Extract the [X, Y] coordinate from the center of the cell holding the provided text.  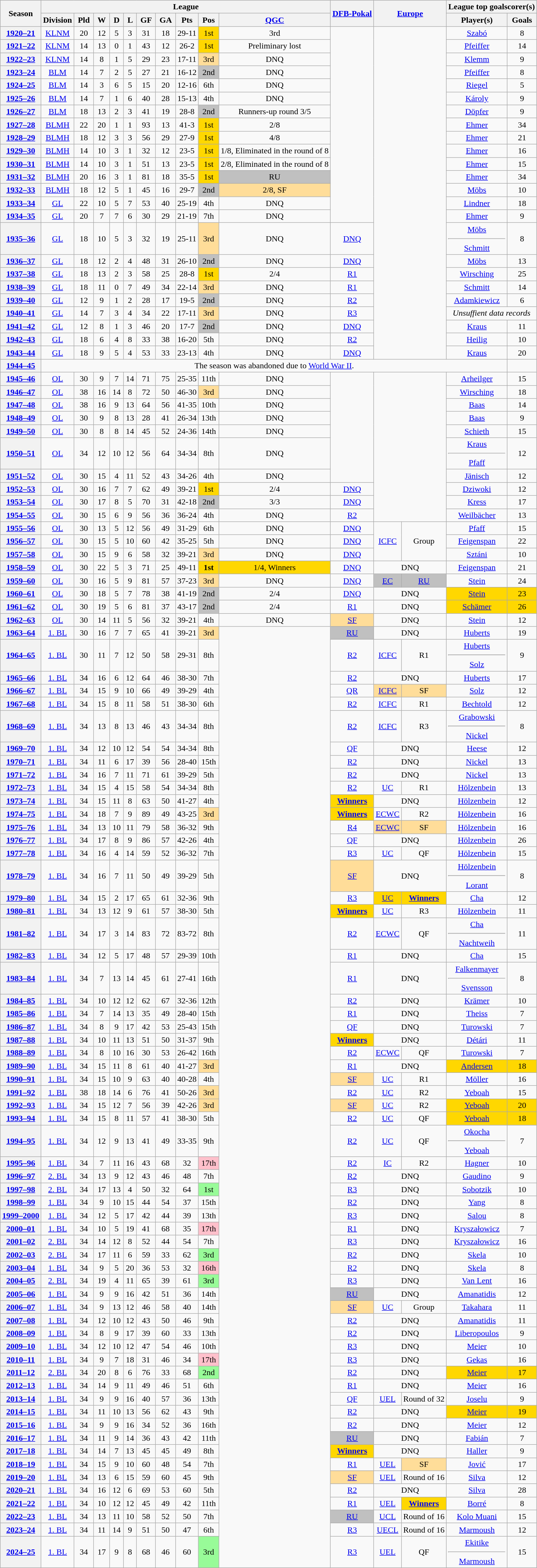
GrabowskiNickel [477, 726]
L [130, 20]
2016–17 [21, 1438]
League [186, 7]
1943–44 [21, 352]
MöbsSchmitt [477, 239]
1971–72 [21, 775]
1942–43 [21, 339]
Player(s) [477, 20]
1991–92 [21, 1092]
41-19 [187, 594]
1932–33 [21, 190]
26-2 [187, 46]
2024–25 [21, 1552]
1966–67 [21, 691]
2009–10 [21, 1346]
19-5 [187, 300]
Jović [477, 1464]
34-26 [187, 476]
1972–73 [21, 788]
FalkenmayerSvensson [477, 978]
17-7 [187, 326]
1962–63 [21, 620]
1957–58 [21, 554]
2003–04 [21, 1268]
83-72 [187, 934]
25-19 [187, 203]
Pfaff [477, 528]
Fabián [477, 1438]
27-9 [187, 138]
24 [522, 580]
2001–02 [21, 1242]
Round of 32 [424, 1399]
Heilig [477, 339]
1930–31 [21, 164]
Döpfer [477, 111]
1956–57 [21, 541]
1945–46 [21, 379]
OkochaYeboah [477, 1141]
Weilbächer [477, 515]
2002–03 [21, 1255]
R4 [352, 827]
Lindner [477, 203]
33-35 [187, 1141]
1961–62 [21, 607]
2022–23 [21, 1516]
1968–69 [21, 726]
41-35 [187, 405]
1949–50 [21, 431]
43-17 [187, 607]
Season [21, 13]
93 [146, 124]
Bechtold [477, 704]
1940–41 [21, 313]
2014–15 [21, 1412]
1941–42 [21, 326]
Borré [477, 1503]
50-26 [187, 1092]
1973–74 [21, 801]
Heese [477, 749]
29-11 [187, 33]
Schmitt [477, 287]
1925–26 [21, 98]
Unsuffient data records [492, 313]
89 [146, 814]
1984–85 [21, 1001]
12-16 [187, 85]
46-30 [187, 392]
Europe [410, 13]
Andersen [477, 1066]
Solz [477, 691]
Joselu [477, 1399]
1938–39 [21, 287]
1992–93 [21, 1105]
1988–89 [21, 1053]
35-25 [187, 541]
QR [352, 691]
1997–98 [21, 1189]
QGC [274, 20]
2/8, Eliminated in the round of 8 [274, 164]
2011–12 [21, 1373]
Division [58, 20]
36-24 [187, 515]
25-11 [187, 239]
1953–54 [21, 502]
Van Lent [477, 1281]
1974–75 [21, 814]
Adamkiewicz [477, 300]
3/3 [274, 502]
UCL [387, 1516]
1985–86 [21, 1014]
Hagner [477, 1163]
1951–52 [21, 476]
HölzenbeinLorant [477, 875]
Yang [477, 1202]
Riegel [477, 85]
78 [146, 594]
Krämer [477, 1001]
1963–64 [21, 633]
Schämer [477, 607]
Sztáni [477, 554]
69 [146, 1490]
Dziwoki [477, 489]
37-23 [187, 580]
1993–94 [21, 1118]
1996–97 [21, 1176]
1958–59 [21, 567]
League top goalscorer(s) [492, 7]
Liberopoulos [477, 1333]
21-19 [187, 216]
2000–01 [21, 1229]
2023–24 [21, 1529]
70 [146, 502]
Gekas [477, 1359]
DFB-Pokal [352, 13]
1989–90 [21, 1066]
1927–28 [21, 124]
Salou [477, 1216]
29-31 [187, 655]
GF [146, 20]
2010–11 [21, 1359]
16-20 [187, 339]
1981–82 [21, 934]
25-43 [187, 1027]
Runners-up round 3/5 [274, 111]
2008–09 [21, 1333]
Goals [522, 20]
1935–36 [21, 239]
26-34 [187, 418]
1928–29 [21, 138]
1920–21 [21, 33]
Möller [477, 1079]
GA [166, 20]
2004–05 [21, 1281]
1994–95 [21, 1141]
2020–21 [21, 1490]
67 [166, 1001]
1959–60 [21, 580]
KrausPfaff [477, 454]
1986–87 [21, 1027]
Kress [477, 502]
Arheilger [477, 379]
1982–83 [21, 956]
43-25 [187, 814]
1944–45 [21, 366]
2/8 [274, 124]
D [117, 20]
Szabó [477, 33]
1926–27 [21, 111]
1924–25 [21, 85]
Pts [187, 20]
2012–13 [21, 1386]
12th [208, 1001]
2013–14 [21, 1399]
26-10 [187, 261]
1983–84 [21, 978]
1939–40 [21, 300]
4/8 [274, 138]
49-11 [187, 567]
22-14 [187, 287]
75 [166, 379]
1937–38 [21, 274]
1995–96 [21, 1163]
25-35 [187, 379]
Détári [477, 1040]
1969–70 [21, 749]
Pld [84, 20]
29-39 [187, 956]
1946–47 [21, 392]
40-28 [187, 1079]
Preliminary lost [274, 46]
EkitikeMarmoush [477, 1552]
79 [146, 827]
1923–24 [21, 72]
Gaudino [477, 1176]
EC [387, 580]
2005–06 [21, 1294]
35-5 [187, 177]
1978–79 [21, 875]
UECL [387, 1529]
27 [146, 72]
2021–22 [21, 1503]
15-13 [187, 98]
1947–48 [21, 405]
1/8, Eliminated in the round of 8 [274, 151]
1964–65 [21, 655]
2006–07 [21, 1307]
2017–18 [21, 1451]
1960–61 [21, 594]
24-36 [187, 431]
1922–23 [21, 59]
1979–80 [21, 898]
Marmoush [477, 1529]
1976–77 [21, 840]
1967–68 [21, 704]
The season was abandoned due to World War II. [274, 366]
1/4, Winners [274, 567]
1999–2000 [21, 1216]
IC [387, 1163]
26-42 [187, 1053]
16-12 [187, 72]
2019–20 [21, 1477]
1998–99 [21, 1202]
2015–16 [21, 1425]
1934–35 [21, 216]
Klemm [477, 59]
1990–91 [21, 1079]
1955–56 [21, 528]
31-29 [187, 528]
27-41 [187, 978]
83 [146, 934]
1952–53 [21, 489]
1929–30 [21, 151]
1931–32 [21, 177]
1965–66 [21, 678]
2018–19 [21, 1464]
42-18 [187, 502]
Károly [477, 98]
1977–78 [21, 853]
ChaNachtweih [477, 934]
1954–55 [21, 515]
1921–22 [21, 46]
86 [146, 840]
Schieth [477, 431]
41-3 [187, 124]
66 [146, 691]
Theiss [477, 1014]
31-37 [187, 1040]
2/8, SF [274, 190]
Jänisch [477, 476]
1987–88 [21, 1040]
W [102, 20]
Sobotzik [477, 1189]
HubertsSolz [477, 655]
1933–34 [21, 203]
23-13 [187, 352]
1948–49 [21, 418]
1950–51 [21, 454]
29-7 [187, 190]
1936–37 [21, 261]
Kolo Muani [477, 1516]
Takahara [477, 1307]
Pos [208, 20]
1975–76 [21, 827]
1980–81 [21, 911]
Haller [477, 1451]
1970–71 [21, 762]
2007–08 [21, 1320]
